Locate the cell with the specified text and output its (x, y) center coordinate. 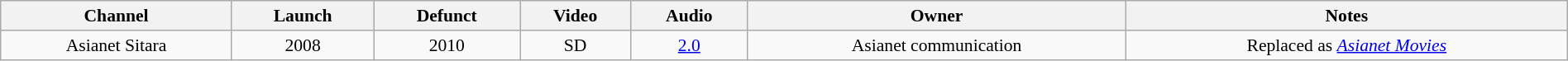
Channel (117, 16)
Defunct (447, 16)
2.0 (690, 45)
Audio (690, 16)
Notes (1346, 16)
2010 (447, 45)
Owner (937, 16)
Launch (303, 16)
SD (576, 45)
Video (576, 16)
2008 (303, 45)
Replaced as Asianet Movies (1346, 45)
Asianet Sitara (117, 45)
Asianet communication (937, 45)
